Return (x, y) of the center of cell containing provided text 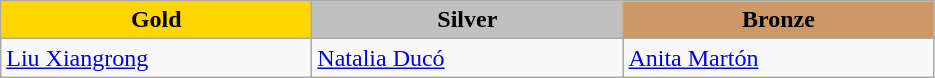
Anita Martón (778, 58)
Natalia Ducó (468, 58)
Liu Xiangrong (156, 58)
Bronze (778, 20)
Gold (156, 20)
Silver (468, 20)
